Return (x, y) of the center of cell containing provided text 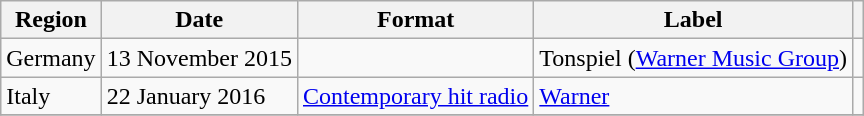
Format (415, 20)
22 January 2016 (199, 96)
Tonspiel (Warner Music Group) (694, 58)
Region (51, 20)
Germany (51, 58)
Contemporary hit radio (415, 96)
Warner (694, 96)
Date (199, 20)
Italy (51, 96)
13 November 2015 (199, 58)
Label (694, 20)
